Provide the [x, y] coordinate of the cell's center where the given text is located.  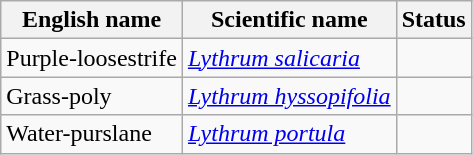
Grass-poly [92, 96]
Lythrum portula [289, 134]
English name [92, 20]
Scientific name [289, 20]
Status [434, 20]
Lythrum hyssopifolia [289, 96]
Purple-loosestrife [92, 58]
Lythrum salicaria [289, 58]
Water-purslane [92, 134]
